Locate the cell with the specified text and output its (x, y) center coordinate. 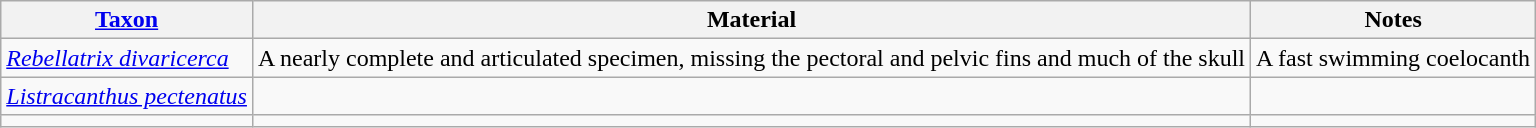
A nearly complete and articulated specimen, missing the pectoral and pelvic fins and much of the skull (751, 58)
A fast swimming coelocanth (1394, 58)
Notes (1394, 20)
Taxon (127, 20)
Rebellatrix divaricerca (127, 58)
Material (751, 20)
Listracanthus pectenatus (127, 96)
